For the text-containing cell, return its midpoint in [X, Y] coordinate format. 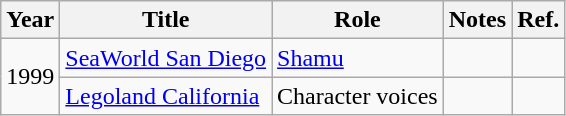
Role [358, 20]
Year [30, 20]
Ref. [538, 20]
Shamu [358, 58]
Legoland California [166, 96]
SeaWorld San Diego [166, 58]
Title [166, 20]
1999 [30, 77]
Character voices [358, 96]
Notes [477, 20]
